Return the (X, Y) coordinate for the center point of the cell that contains the specified text.  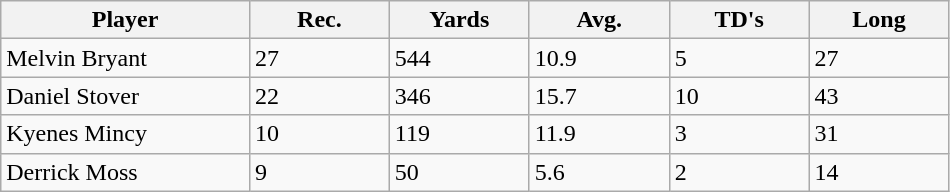
Player (126, 20)
15.7 (599, 96)
544 (459, 58)
9 (319, 172)
Kyenes Mincy (126, 134)
Rec. (319, 20)
43 (879, 96)
5.6 (599, 172)
14 (879, 172)
5 (739, 58)
10.9 (599, 58)
3 (739, 134)
Derrick Moss (126, 172)
TD's (739, 20)
50 (459, 172)
2 (739, 172)
Long (879, 20)
11.9 (599, 134)
22 (319, 96)
119 (459, 134)
31 (879, 134)
Daniel Stover (126, 96)
Yards (459, 20)
Avg. (599, 20)
346 (459, 96)
Melvin Bryant (126, 58)
